Detect which cell encompasses the target text, then output its (x, y) center coordinate. 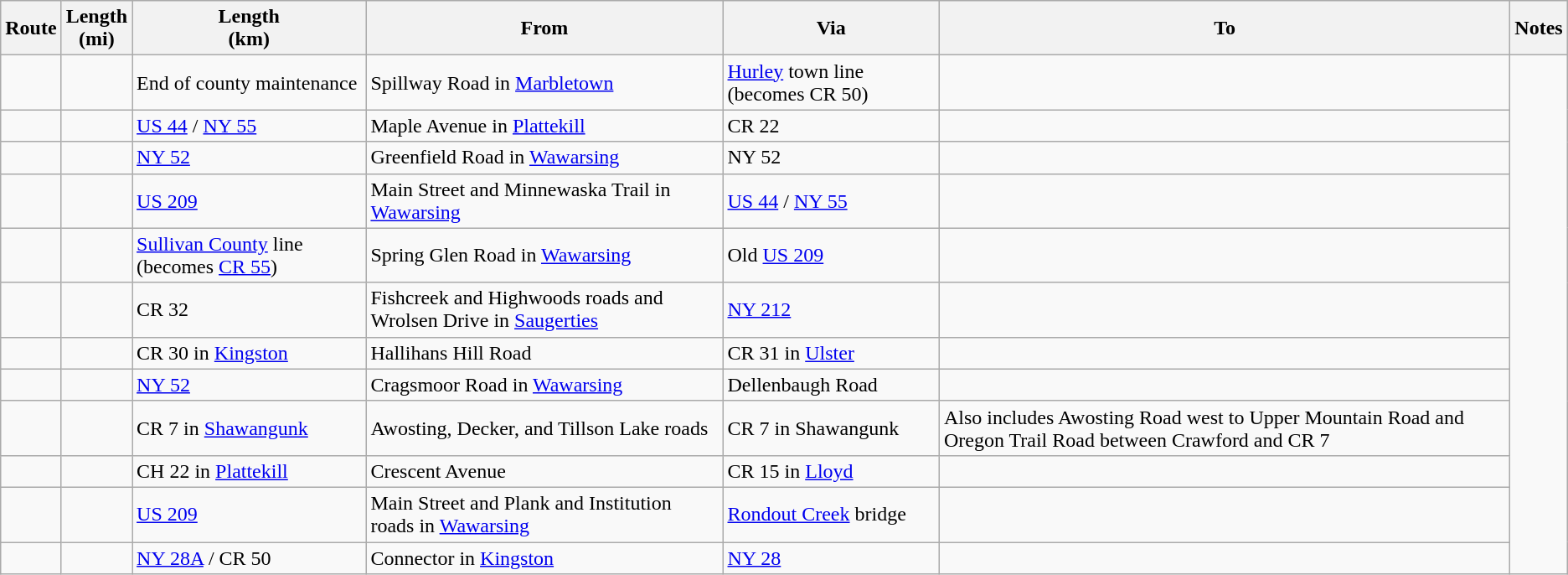
CR 22 (831, 126)
CR 32 (250, 310)
Main Street and Minnewaska Trail in Wawarsing (544, 201)
Via (831, 28)
Sullivan County line (becomes CR 55) (250, 255)
Length(km) (250, 28)
CH 22 in Plattekill (250, 471)
Fishcreek and Highwoods roads and Wrolsen Drive in Saugerties (544, 310)
Cragsmoor Road in Wawarsing (544, 385)
Also includes Awosting Road west to Upper Mountain Road and Oregon Trail Road between Crawford and CR 7 (1225, 427)
NY 212 (831, 310)
Crescent Avenue (544, 471)
Hallihans Hill Road (544, 353)
CR 31 in Ulster (831, 353)
Length(mi) (96, 28)
Old US 209 (831, 255)
Maple Avenue in Plattekill (544, 126)
Connector in Kingston (544, 557)
NY 28 (831, 557)
Route (31, 28)
Notes (1539, 28)
From (544, 28)
Awosting, Decker, and Tillson Lake roads (544, 427)
End of county maintenance (250, 82)
CR 30 in Kingston (250, 353)
CR 15 in Lloyd (831, 471)
Spillway Road in Marbletown (544, 82)
To (1225, 28)
Rondout Creek bridge (831, 515)
Greenfield Road in Wawarsing (544, 158)
Spring Glen Road in Wawarsing (544, 255)
NY 28A / CR 50 (250, 557)
Dellenbaugh Road (831, 385)
Hurley town line (becomes CR 50) (831, 82)
Main Street and Plank and Institution roads in Wawarsing (544, 515)
